Extract the [X, Y] coordinate from the center of the cell holding the provided text.  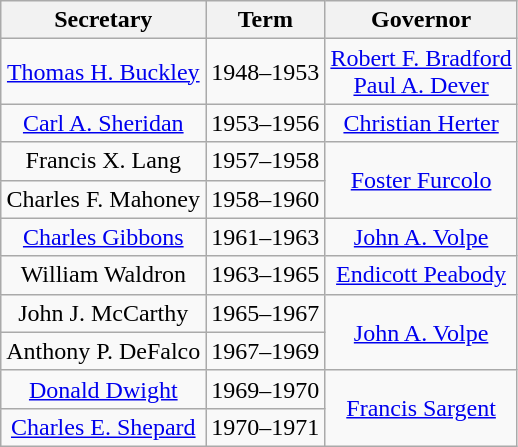
1961–1963 [266, 237]
Donald Dwight [104, 389]
Robert F. BradfordPaul A. Dever [421, 72]
Secretary [104, 20]
Thomas H. Buckley [104, 72]
William Waldron [104, 275]
Charles E. Shepard [104, 427]
Anthony P. DeFalco [104, 351]
Charles F. Mahoney [104, 199]
1957–1958 [266, 161]
Foster Furcolo [421, 180]
1963–1965 [266, 275]
Charles Gibbons [104, 237]
Term [266, 20]
John J. McCarthy [104, 313]
Francis Sargent [421, 408]
Carl A. Sheridan [104, 123]
Francis X. Lang [104, 161]
1967–1969 [266, 351]
1958–1960 [266, 199]
1970–1971 [266, 427]
1965–1967 [266, 313]
Endicott Peabody [421, 275]
Governor [421, 20]
1969–1970 [266, 389]
Christian Herter [421, 123]
1953–1956 [266, 123]
1948–1953 [266, 72]
